Extract the [x, y] coordinate from the center of the cell holding the provided text.  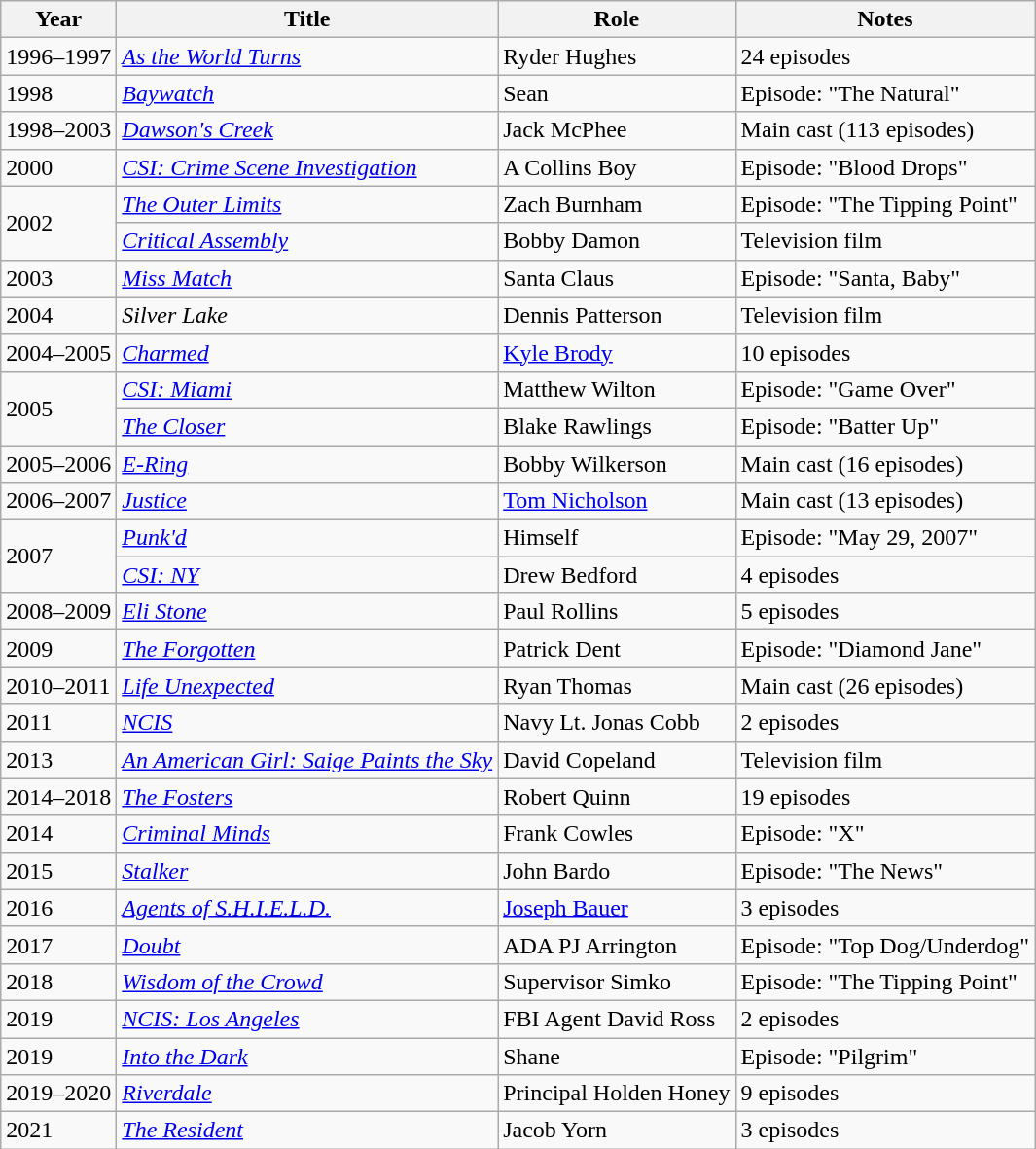
Episode: "Pilgrim" [885, 1056]
CSI: NY [307, 575]
David Copeland [617, 760]
9 episodes [885, 1094]
Joseph Bauer [617, 908]
Eli Stone [307, 612]
Episode: "X" [885, 834]
Role [617, 19]
As the World Turns [307, 56]
Episode: "Santa, Baby" [885, 278]
Ryan Thomas [617, 686]
CSI: Miami [307, 389]
Principal Holden Honey [617, 1094]
Navy Lt. Jonas Cobb [617, 723]
Jack McPhee [617, 130]
Year [58, 19]
Zach Burnham [617, 204]
2019–2020 [58, 1094]
John Bardo [617, 871]
Santa Claus [617, 278]
Life Unexpected [307, 686]
Episode: "May 29, 2007" [885, 538]
Episode: "The Natural" [885, 93]
Dawson's Creek [307, 130]
The Closer [307, 426]
NCIS [307, 723]
2008–2009 [58, 612]
Notes [885, 19]
19 episodes [885, 797]
Blake Rawlings [617, 426]
2014 [58, 834]
Main cast (16 episodes) [885, 464]
Into the Dark [307, 1056]
2013 [58, 760]
An American Girl: Saige Paints the Sky [307, 760]
Episode: "Game Over" [885, 389]
Frank Cowles [617, 834]
Drew Bedford [617, 575]
E-Ring [307, 464]
2010–2011 [58, 686]
Title [307, 19]
Main cast (13 episodes) [885, 501]
A Collins Boy [617, 167]
Supervisor Simko [617, 982]
Critical Assembly [307, 241]
Episode: "Diamond Jane" [885, 649]
Punk'd [307, 538]
Charmed [307, 352]
2004–2005 [58, 352]
2002 [58, 223]
Ryder Hughes [617, 56]
Episode: "The News" [885, 871]
2014–2018 [58, 797]
NCIS: Los Angeles [307, 1019]
Paul Rollins [617, 612]
Bobby Wilkerson [617, 464]
2015 [58, 871]
2005 [58, 408]
Baywatch [307, 93]
The Resident [307, 1131]
Shane [617, 1056]
Stalker [307, 871]
2011 [58, 723]
10 episodes [885, 352]
1996–1997 [58, 56]
The Fosters [307, 797]
2018 [58, 982]
Patrick Dent [617, 649]
2000 [58, 167]
1998 [58, 93]
24 episodes [885, 56]
Episode: "Blood Drops" [885, 167]
Riverdale [307, 1094]
2007 [58, 557]
Matthew Wilton [617, 389]
Criminal Minds [307, 834]
Agents of S.H.I.E.L.D. [307, 908]
Justice [307, 501]
Jacob Yorn [617, 1131]
The Forgotten [307, 649]
Kyle Brody [617, 352]
4 episodes [885, 575]
2006–2007 [58, 501]
2017 [58, 945]
Doubt [307, 945]
The Outer Limits [307, 204]
Main cast (113 episodes) [885, 130]
1998–2003 [58, 130]
2021 [58, 1131]
Episode: "Top Dog/Underdog" [885, 945]
Himself [617, 538]
2004 [58, 315]
Tom Nicholson [617, 501]
Episode: "Batter Up" [885, 426]
2005–2006 [58, 464]
Sean [617, 93]
FBI Agent David Ross [617, 1019]
Miss Match [307, 278]
Robert Quinn [617, 797]
Bobby Damon [617, 241]
Main cast (26 episodes) [885, 686]
2016 [58, 908]
Wisdom of the Crowd [307, 982]
5 episodes [885, 612]
Silver Lake [307, 315]
2003 [58, 278]
CSI: Crime Scene Investigation [307, 167]
ADA PJ Arrington [617, 945]
Dennis Patterson [617, 315]
2009 [58, 649]
